Extract the (x, y) coordinate from the center of the cell holding the provided text.  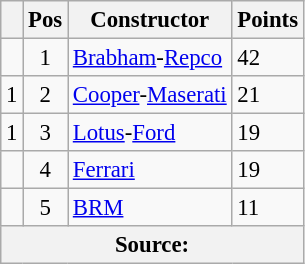
21 (268, 95)
4 (46, 170)
2 (46, 95)
Constructor (150, 20)
Lotus-Ford (150, 133)
Cooper-Maserati (150, 95)
42 (268, 58)
5 (46, 208)
Pos (46, 20)
3 (46, 133)
Points (268, 20)
Ferrari (150, 170)
BRM (150, 208)
Brabham-Repco (150, 58)
11 (268, 208)
Source: (152, 245)
